Search for the cell housing the specified text and yield its (x, y) center coordinate. 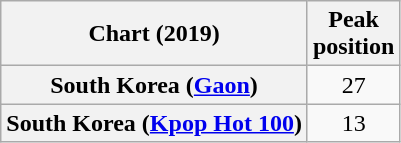
South Korea (Kpop Hot 100) (154, 123)
27 (353, 85)
Peakposition (353, 34)
Chart (2019) (154, 34)
13 (353, 123)
South Korea (Gaon) (154, 85)
